Scan for the cell matching the given text and deliver its [X, Y] coordinate at center. 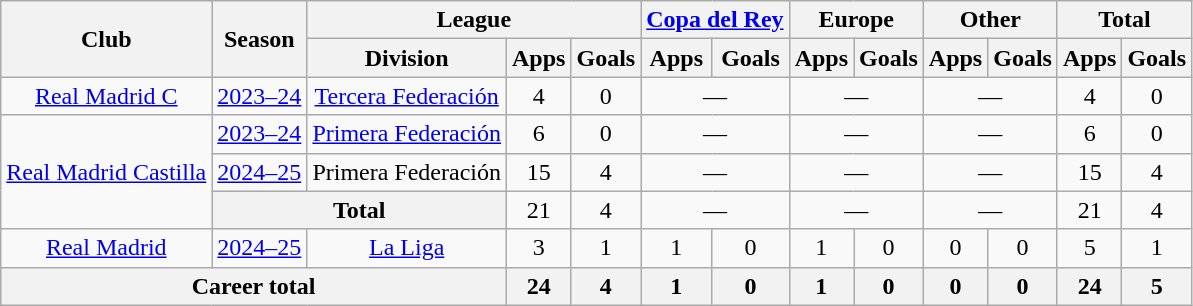
La Liga [407, 248]
Career total [254, 286]
Club [106, 39]
Real Madrid Castilla [106, 172]
Copa del Rey [715, 20]
Real Madrid [106, 248]
Other [990, 20]
Season [260, 39]
Real Madrid C [106, 96]
League [474, 20]
Division [407, 58]
Tercera Federación [407, 96]
3 [539, 248]
Europe [856, 20]
